From the cell containing the given text, extract its center point as (X, Y) coordinate. 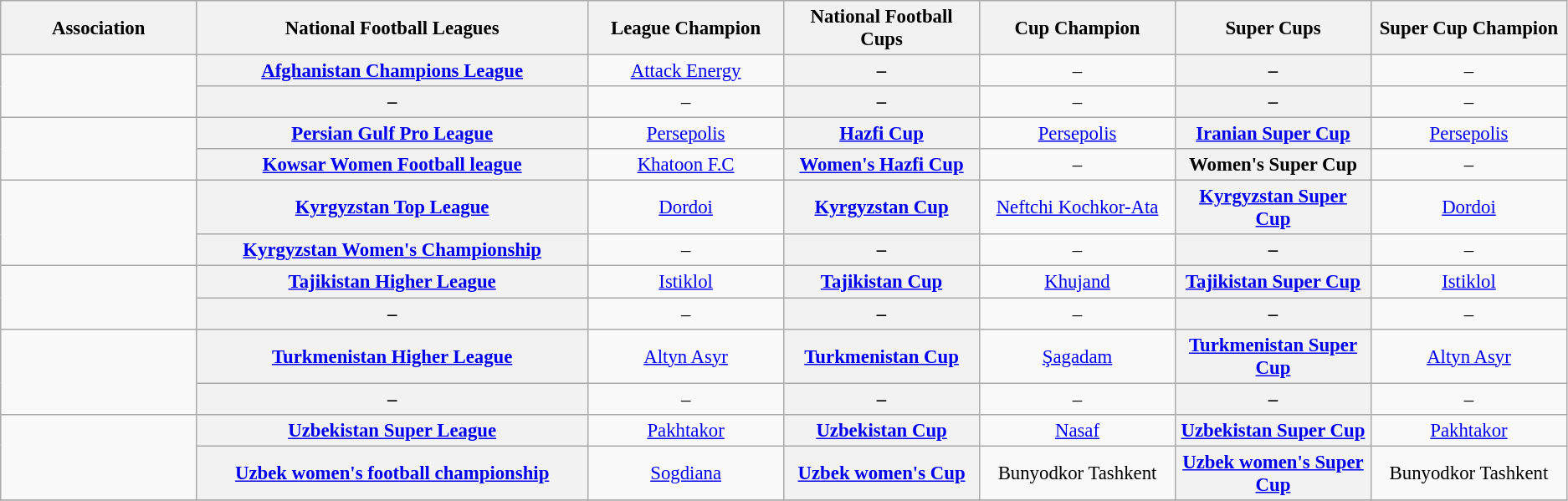
National Football Leagues (392, 28)
Attack Energy (686, 71)
Super Cups (1273, 28)
Cup Champion (1078, 28)
Association (99, 28)
Uzbek women's Cup (882, 473)
Neftchi Kochkor-Ata (1078, 207)
Turkmenistan Higher League (392, 356)
Uzbek women's Super Cup (1273, 473)
Turkmenistan Cup (882, 356)
Kyrgyzstan Super Cup (1273, 207)
Tajikistan Super Cup (1273, 282)
Khujand (1078, 282)
National Football Cups (882, 28)
Şagadam (1078, 356)
Persian Gulf Pro League (392, 134)
Uzbekistan Cup (882, 430)
Kyrgyzstan Women's Championship (392, 250)
Uzbek women's football championship (392, 473)
Uzbekistan Super League (392, 430)
Afghanistan Champions League (392, 71)
Uzbekistan Super Cup (1273, 430)
Nasaf (1078, 430)
Tajikistan Cup (882, 282)
Women's Super Cup (1273, 165)
Iranian Super Cup (1273, 134)
Women's Hazfi Cup (882, 165)
Turkmenistan Super Cup (1273, 356)
Kyrgyzstan Cup (882, 207)
Sogdiana (686, 473)
Khatoon F.C (686, 165)
Kowsar Women Football league (392, 165)
Hazfi Cup (882, 134)
League Champion (686, 28)
Super Cup Champion (1468, 28)
Kyrgyzstan Top League (392, 207)
Tajikistan Higher League (392, 282)
